Find where the given text appears and provide that cell's center as (x, y) coordinate. 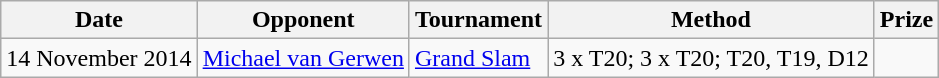
Method (712, 20)
Opponent (303, 20)
14 November 2014 (99, 58)
Tournament (478, 20)
Michael van Gerwen (303, 58)
Grand Slam (478, 58)
3 x T20; 3 x T20; T20, T19, D12 (712, 58)
Date (99, 20)
Prize (906, 20)
